Return [x, y] of the center of cell containing provided text 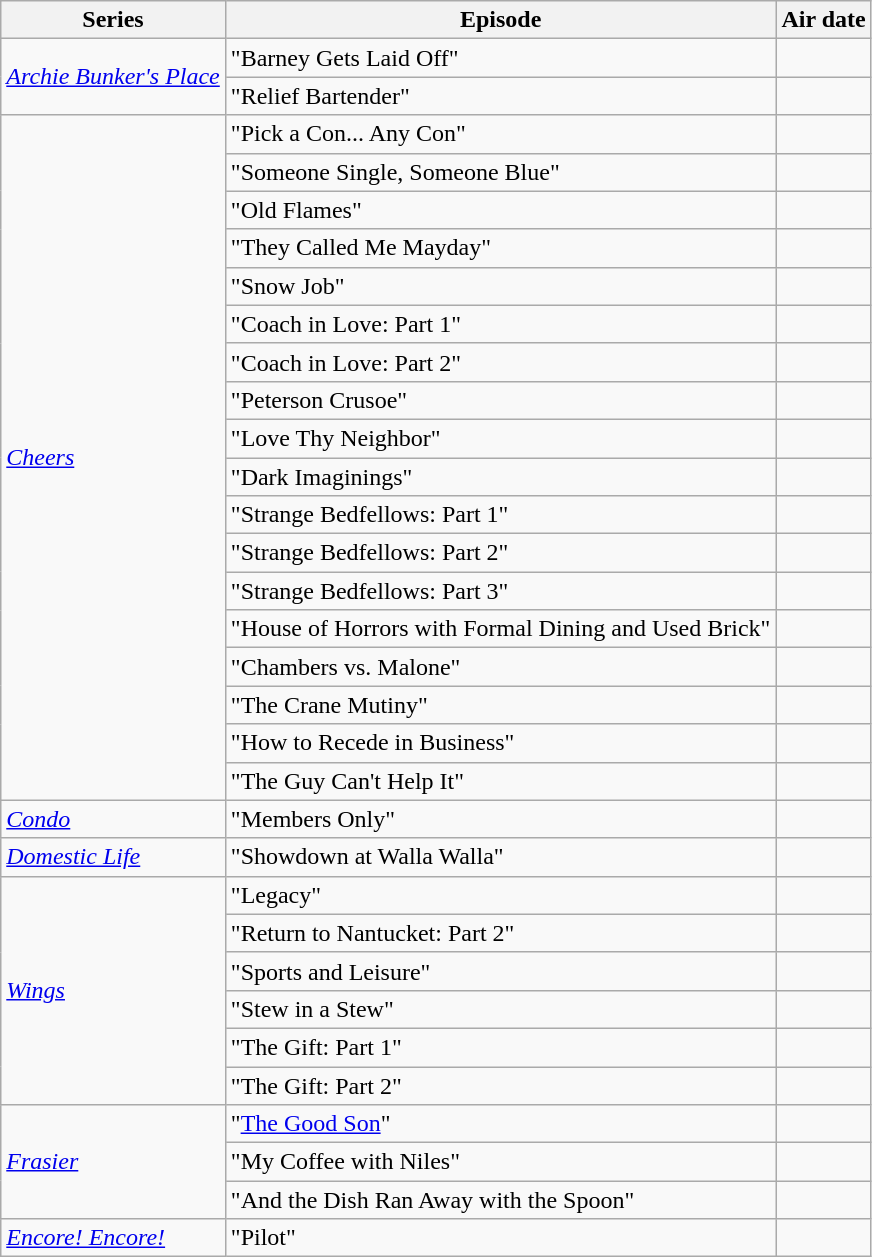
"My Coffee with Niles" [500, 1162]
"The Gift: Part 2" [500, 1085]
"Strange Bedfellows: Part 2" [500, 553]
"Strange Bedfellows: Part 3" [500, 591]
"Dark Imaginings" [500, 477]
Air date [824, 20]
Encore! Encore! [114, 1238]
"The Gift: Part 1" [500, 1047]
"They Called Me Mayday" [500, 248]
"Snow Job" [500, 286]
"Relief Bartender" [500, 96]
Domestic Life [114, 857]
"Legacy" [500, 895]
"Someone Single, Someone Blue" [500, 172]
"Showdown at Walla Walla" [500, 857]
"Strange Bedfellows: Part 1" [500, 515]
"The Good Son" [500, 1124]
"Old Flames" [500, 210]
"Coach in Love: Part 2" [500, 362]
Cheers [114, 458]
"And the Dish Ran Away with the Spoon" [500, 1200]
"Pick a Con... Any Con" [500, 134]
"Chambers vs. Malone" [500, 667]
"Members Only" [500, 819]
Condo [114, 819]
"Barney Gets Laid Off" [500, 58]
"The Guy Can't Help It" [500, 781]
"Coach in Love: Part 1" [500, 324]
"The Crane Mutiny" [500, 705]
"Peterson Crusoe" [500, 400]
Archie Bunker's Place [114, 77]
Episode [500, 20]
"Pilot" [500, 1238]
"Return to Nantucket: Part 2" [500, 933]
"Love Thy Neighbor" [500, 438]
Series [114, 20]
Frasier [114, 1162]
Wings [114, 990]
"Sports and Leisure" [500, 971]
"Stew in a Stew" [500, 1009]
"How to Recede in Business" [500, 743]
"House of Horrors with Formal Dining and Used Brick" [500, 629]
